Provide the (X, Y) coordinate of the cell's center where the given text is located.  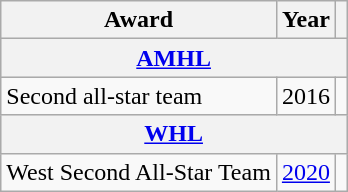
Second all-star team (139, 96)
2016 (306, 96)
WHL (174, 134)
Award (139, 20)
2020 (306, 172)
West Second All-Star Team (139, 172)
AMHL (174, 58)
Year (306, 20)
